Capture the cell that displays the provided text and extract its (x, y) central coordinate. 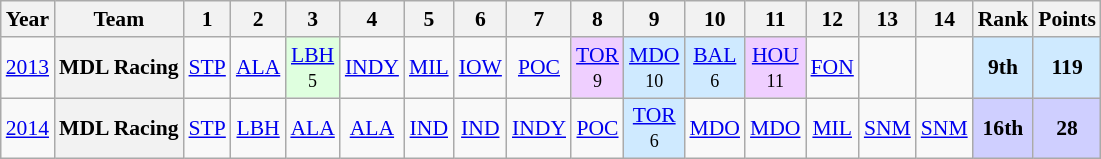
11 (776, 19)
13 (888, 19)
4 (372, 19)
6 (480, 19)
Team (118, 19)
16th (1004, 128)
TOR6 (654, 128)
HOU11 (776, 68)
Year (28, 19)
1 (208, 19)
2013 (28, 68)
14 (944, 19)
7 (539, 19)
119 (1067, 68)
5 (429, 19)
TOR9 (598, 68)
9 (654, 19)
9th (1004, 68)
LBH (258, 128)
Rank (1004, 19)
BAL6 (714, 68)
FON (832, 68)
10 (714, 19)
12 (832, 19)
MDO10 (654, 68)
28 (1067, 128)
LBH5 (312, 68)
2014 (28, 128)
2 (258, 19)
IOW (480, 68)
3 (312, 19)
8 (598, 19)
Points (1067, 19)
